Identify which cell holds the provided text, then report its (x, y) central coordinate. 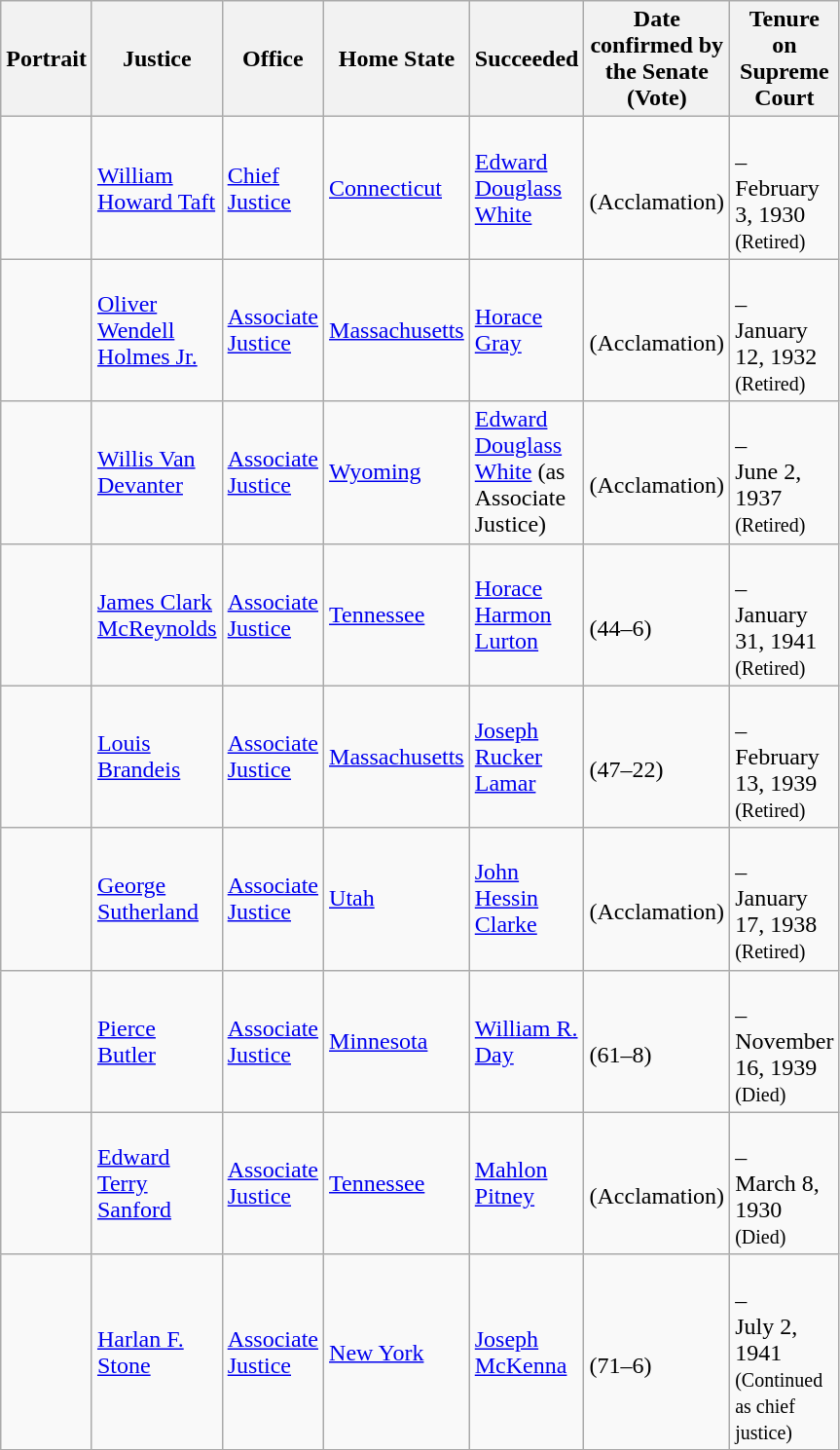
Harlan F. Stone (157, 1352)
–January 17, 1938(Retired) (785, 899)
Edward Terry Sanford (157, 1183)
–July 2, 1941(Continued as chief justice) (785, 1352)
–June 2, 1937(Retired) (785, 472)
Office (273, 58)
Mahlon Pitney (527, 1183)
Connecticut (397, 188)
Home State (397, 58)
Tenure on Supreme Court (785, 58)
George Sutherland (157, 899)
Justice (157, 58)
–February 13, 1939(Retired) (785, 757)
Louis Brandeis (157, 757)
Oliver Wendell Holmes Jr. (157, 330)
(61–8) (657, 1041)
New York (397, 1352)
Horace Gray (527, 330)
–January 31, 1941(Retired) (785, 614)
Joseph Rucker Lamar (527, 757)
(47–22) (657, 757)
(44–6) (657, 614)
Chief Justice (273, 188)
(71–6) (657, 1352)
–February 3, 1930(Retired) (785, 188)
James Clark McReynolds (157, 614)
Utah (397, 899)
–November 16, 1939(Died) (785, 1041)
John Hessin Clarke (527, 899)
Edward Douglass White (as Associate Justice) (527, 472)
Wyoming (397, 472)
Horace Harmon Lurton (527, 614)
Joseph McKenna (527, 1352)
Edward Douglass White (527, 188)
William R. Day (527, 1041)
William Howard Taft (157, 188)
Pierce Butler (157, 1041)
Portrait (47, 58)
–March 8, 1930(Died) (785, 1183)
–January 12, 1932(Retired) (785, 330)
Minnesota (397, 1041)
Willis Van Devanter (157, 472)
Date confirmed by the Senate(Vote) (657, 58)
Succeeded (527, 58)
